Identify which cell holds the provided text, then report its (X, Y) central coordinate. 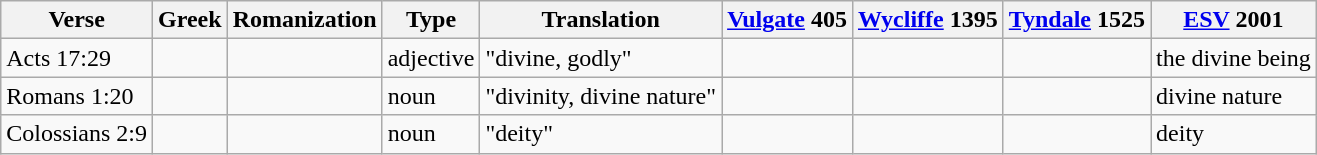
"divinity, divine nature" (601, 96)
adjective (431, 58)
Romanization (304, 20)
Acts 17:29 (77, 58)
Romans 1:20 (77, 96)
Tyndale 1525 (1076, 20)
"deity" (601, 134)
divine nature (1234, 96)
Type (431, 20)
Wycliffe 1395 (928, 20)
Vulgate 405 (788, 20)
Colossians 2:9 (77, 134)
Greek (190, 20)
deity (1234, 134)
"divine, godly" (601, 58)
Verse (77, 20)
the divine being (1234, 58)
Translation (601, 20)
ESV 2001 (1234, 20)
